Capture the cell that displays the provided text and extract its (X, Y) central coordinate. 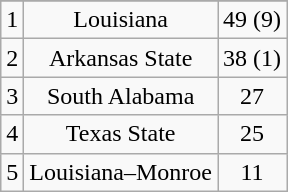
Texas State (121, 134)
3 (12, 96)
5 (12, 172)
Arkansas State (121, 58)
11 (252, 172)
25 (252, 134)
49 (9) (252, 20)
38 (1) (252, 58)
27 (252, 96)
1 (12, 20)
South Alabama (121, 96)
2 (12, 58)
Louisiana (121, 20)
Louisiana–Monroe (121, 172)
4 (12, 134)
